Capture the cell that displays the provided text and extract its (X, Y) central coordinate. 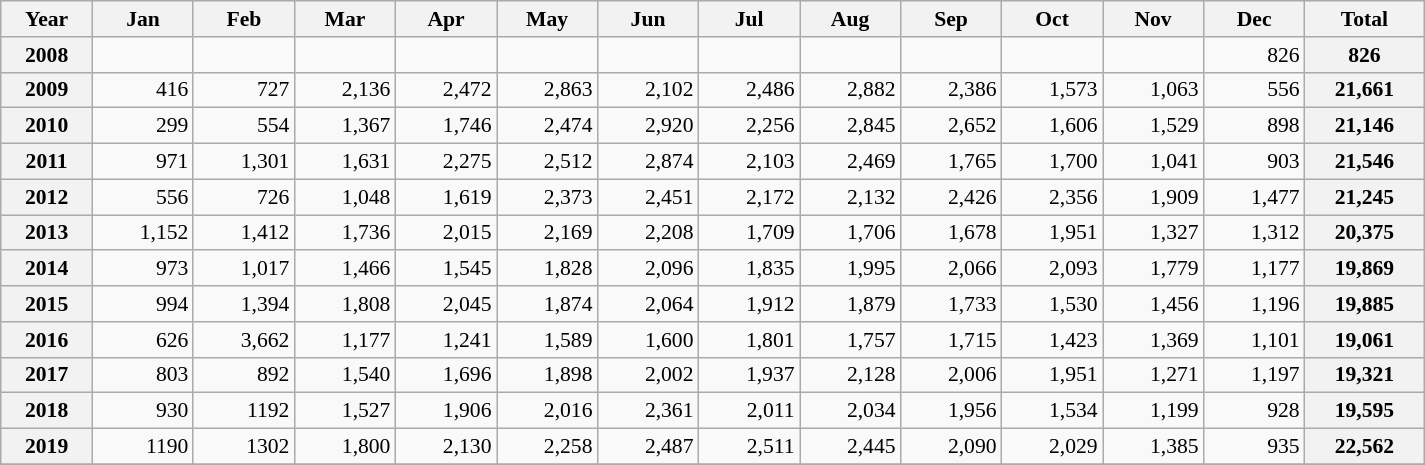
1,197 (1254, 375)
2008 (47, 55)
Jan (142, 19)
2,016 (546, 411)
1,017 (244, 269)
2,512 (546, 162)
2,472 (446, 90)
2,445 (850, 447)
1,423 (1052, 340)
554 (244, 126)
2,474 (546, 126)
1,874 (546, 304)
973 (142, 269)
2,045 (446, 304)
Feb (244, 19)
626 (142, 340)
2,511 (750, 447)
1,301 (244, 162)
19,885 (1365, 304)
1,540 (344, 375)
1,196 (1254, 304)
1,746 (446, 126)
1,715 (952, 340)
2,093 (1052, 269)
1,466 (344, 269)
1,995 (850, 269)
2,064 (648, 304)
2013 (47, 233)
1,631 (344, 162)
2014 (47, 269)
1,757 (850, 340)
1,912 (750, 304)
1,808 (344, 304)
Apr (446, 19)
2,386 (952, 90)
971 (142, 162)
1,327 (1154, 233)
2,006 (952, 375)
2,102 (648, 90)
Aug (850, 19)
1,041 (1154, 162)
1,835 (750, 269)
1,736 (344, 233)
Jun (648, 19)
1,828 (546, 269)
2,015 (446, 233)
1,906 (446, 411)
2,373 (546, 197)
2,275 (446, 162)
19,321 (1365, 375)
Oct (1052, 19)
20,375 (1365, 233)
2,451 (648, 197)
Total (1365, 19)
1,700 (1052, 162)
21,146 (1365, 126)
727 (244, 90)
2,487 (648, 447)
1302 (244, 447)
22,562 (1365, 447)
21,661 (1365, 90)
2,258 (546, 447)
2,256 (750, 126)
416 (142, 90)
19,869 (1365, 269)
2,103 (750, 162)
2,845 (850, 126)
1,600 (648, 340)
1,709 (750, 233)
2,002 (648, 375)
1,530 (1052, 304)
1,394 (244, 304)
1,048 (344, 197)
1,456 (1154, 304)
1,733 (952, 304)
Year (47, 19)
299 (142, 126)
Mar (344, 19)
1,367 (344, 126)
2,029 (1052, 447)
1,152 (142, 233)
Nov (1154, 19)
2009 (47, 90)
1,101 (1254, 340)
1,800 (344, 447)
May (546, 19)
2,128 (850, 375)
803 (142, 375)
Sep (952, 19)
1,477 (1254, 197)
1190 (142, 447)
1,573 (1052, 90)
2011 (47, 162)
2,132 (850, 197)
2,652 (952, 126)
2,011 (750, 411)
2018 (47, 411)
935 (1254, 447)
2,920 (648, 126)
Dec (1254, 19)
1,765 (952, 162)
2,034 (850, 411)
2,469 (850, 162)
2012 (47, 197)
1,898 (546, 375)
1,412 (244, 233)
2,361 (648, 411)
1,529 (1154, 126)
1,937 (750, 375)
1,063 (1154, 90)
892 (244, 375)
930 (142, 411)
1,606 (1052, 126)
2,874 (648, 162)
2019 (47, 447)
1,534 (1052, 411)
2,169 (546, 233)
2016 (47, 340)
1,527 (344, 411)
1,369 (1154, 340)
19,595 (1365, 411)
1,619 (446, 197)
2,208 (648, 233)
903 (1254, 162)
1,589 (546, 340)
21,546 (1365, 162)
1,956 (952, 411)
1,678 (952, 233)
2,863 (546, 90)
2,096 (648, 269)
1,779 (1154, 269)
1,706 (850, 233)
2015 (47, 304)
2010 (47, 126)
1,241 (446, 340)
2,090 (952, 447)
1,199 (1154, 411)
1,271 (1154, 375)
2,066 (952, 269)
1,909 (1154, 197)
3,662 (244, 340)
Jul (750, 19)
2,882 (850, 90)
1192 (244, 411)
21,245 (1365, 197)
1,801 (750, 340)
2017 (47, 375)
2,136 (344, 90)
1,879 (850, 304)
994 (142, 304)
898 (1254, 126)
2,426 (952, 197)
1,545 (446, 269)
19,061 (1365, 340)
1,696 (446, 375)
1,385 (1154, 447)
2,356 (1052, 197)
928 (1254, 411)
2,172 (750, 197)
726 (244, 197)
2,130 (446, 447)
2,486 (750, 90)
1,312 (1254, 233)
